Provide the [X, Y] coordinate of the cell's center where the given text is located.  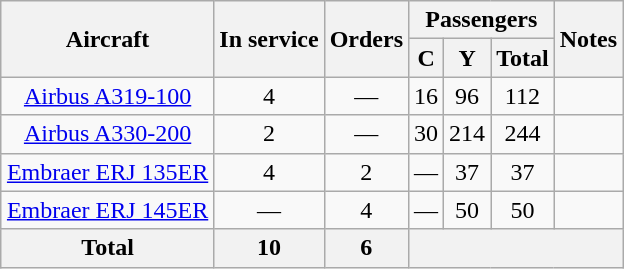
112 [523, 96]
Aircraft [107, 39]
Airbus A330-200 [107, 134]
30 [426, 134]
Orders [366, 39]
96 [468, 96]
Y [468, 58]
Embraer ERJ 135ER [107, 172]
Notes [588, 39]
6 [366, 248]
16 [426, 96]
Passengers [482, 20]
214 [468, 134]
C [426, 58]
Airbus A319-100 [107, 96]
10 [269, 248]
Embraer ERJ 145ER [107, 210]
In service [269, 39]
244 [523, 134]
